Scan for the cell matching the given text and deliver its (X, Y) coordinate at center. 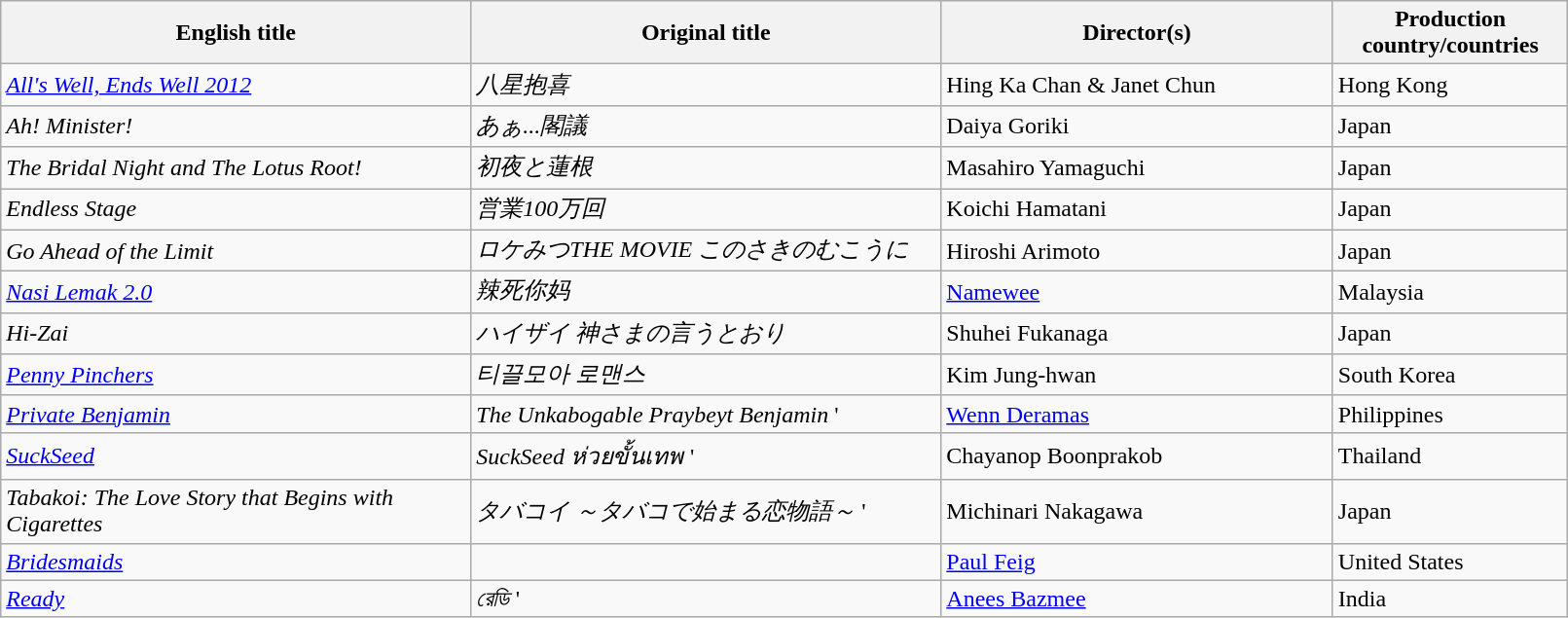
SuckSeed (236, 455)
タバコイ ～タバコで始まる恋物語～ ' (707, 512)
The Bridal Night and The Lotus Root! (236, 167)
Private Benjamin (236, 414)
Ready (236, 599)
Hing Ka Chan & Janet Chun (1137, 86)
Michinari Nakagawa (1137, 512)
Shuhei Fukanaga (1137, 333)
Thailand (1450, 455)
Ah! Minister! (236, 127)
Director(s) (1137, 33)
South Korea (1450, 376)
Nasi Lemak 2.0 (236, 292)
Paul Feig (1137, 562)
티끌모아 로맨스 (707, 376)
The Unkabogable Praybeyt Benjamin ' (707, 414)
Production country/countries (1450, 33)
SuckSeed ห่วยขั้นเทพ ' (707, 455)
辣死你妈 (707, 292)
Wenn Deramas (1137, 414)
Original title (707, 33)
Namewee (1137, 292)
Hiroshi Arimoto (1137, 251)
ロケみつTHE MOVIE このさきのむこうに (707, 251)
Hong Kong (1450, 86)
Go Ahead of the Limit (236, 251)
あぁ...閣議 (707, 127)
Bridesmaids (236, 562)
Philippines (1450, 414)
Chayanop Boonprakob (1137, 455)
営業100万回 (707, 210)
English title (236, 33)
Daiya Goriki (1137, 127)
Hi-Zai (236, 333)
All's Well, Ends Well 2012 (236, 86)
八星抱喜 (707, 86)
রেডি ' (707, 599)
Masahiro Yamaguchi (1137, 167)
Endless Stage (236, 210)
India (1450, 599)
初夜と蓮根 (707, 167)
Kim Jung-hwan (1137, 376)
Malaysia (1450, 292)
Koichi Hamatani (1137, 210)
Tabakoi: The Love Story that Begins with Cigarettes (236, 512)
ハイザイ 神さまの言うとおり (707, 333)
Penny Pinchers (236, 376)
Anees Bazmee (1137, 599)
United States (1450, 562)
